Identify which cell holds the provided text, then report its [x, y] central coordinate. 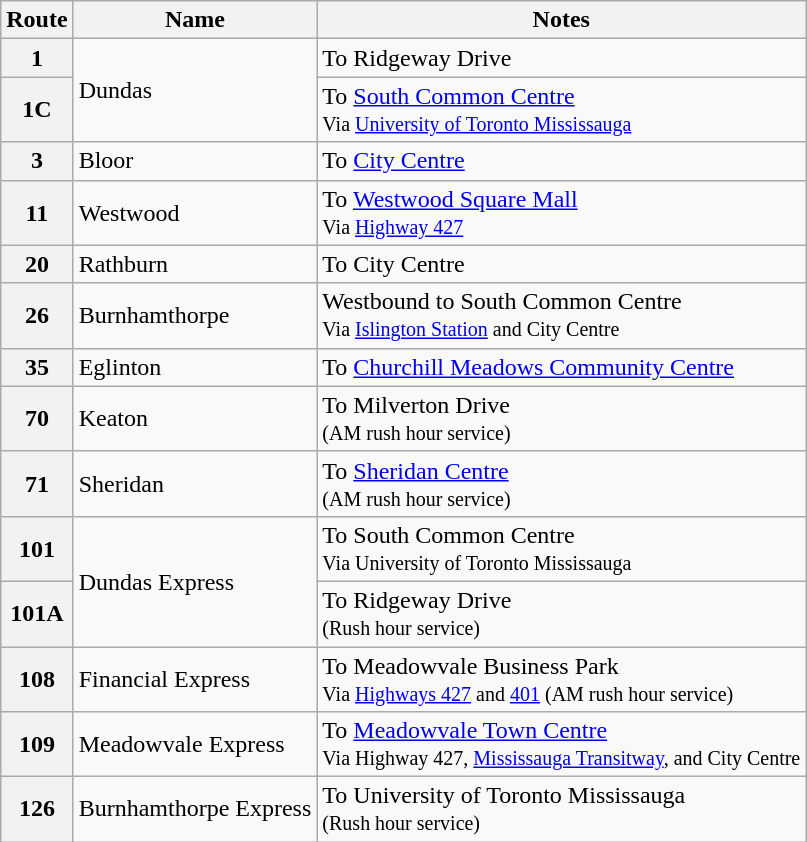
Rathburn [195, 264]
108 [37, 678]
109 [37, 744]
70 [37, 418]
20 [37, 264]
To Meadowvale Business ParkVia Highways 427 and 401 (AM rush hour service) [562, 678]
Financial Express [195, 678]
To Milverton Drive(AM rush hour service) [562, 418]
71 [37, 484]
3 [37, 161]
Westbound to South Common CentreVia Islington Station and City Centre [562, 316]
To Ridgeway Drive [562, 58]
101 [37, 548]
To Sheridan Centre(AM rush hour service) [562, 484]
To Churchill Meadows Community Centre [562, 367]
Name [195, 20]
126 [37, 810]
Dundas Express [195, 581]
26 [37, 316]
1 [37, 58]
101A [37, 614]
35 [37, 367]
Notes [562, 20]
1C [37, 110]
Eglinton [195, 367]
Keaton [195, 418]
Burnhamthorpe Express [195, 810]
To Westwood Square MallVia Highway 427 [562, 212]
Sheridan [195, 484]
Bloor [195, 161]
To Ridgeway Drive(Rush hour service) [562, 614]
Meadowvale Express [195, 744]
Dundas [195, 90]
To University of Toronto Mississauga(Rush hour service) [562, 810]
To Meadowvale Town CentreVia Highway 427, Mississauga Transitway, and City Centre [562, 744]
11 [37, 212]
Burnhamthorpe [195, 316]
Westwood [195, 212]
Route [37, 20]
